For the text-containing cell, return its midpoint in (X, Y) coordinate format. 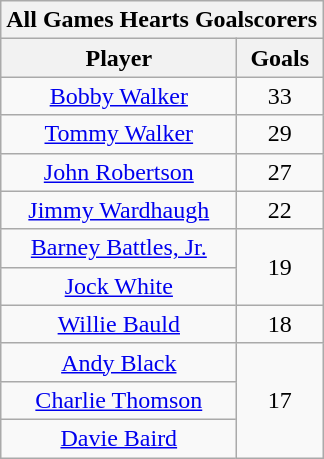
Willie Bauld (119, 324)
27 (280, 172)
33 (280, 96)
Tommy Walker (119, 134)
Jimmy Wardhaugh (119, 210)
Jock White (119, 286)
Andy Black (119, 362)
Barney Battles, Jr. (119, 248)
John Robertson (119, 172)
Bobby Walker (119, 96)
Player (119, 58)
Charlie Thomson (119, 400)
Goals (280, 58)
All Games Hearts Goalscorers (162, 20)
18 (280, 324)
29 (280, 134)
19 (280, 267)
22 (280, 210)
17 (280, 400)
Davie Baird (119, 438)
